Return the [X, Y] coordinate for the center point of the cell that contains the specified text.  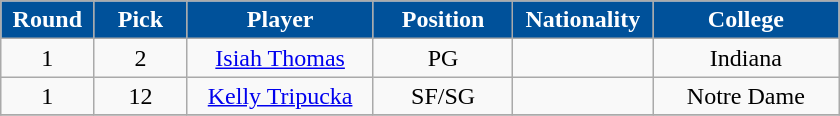
Notre Dame [746, 96]
Pick [140, 20]
PG [443, 58]
Indiana [746, 58]
2 [140, 58]
SF/SG [443, 96]
Round [48, 20]
Position [443, 20]
College [746, 20]
Nationality [583, 20]
Kelly Tripucka [280, 96]
Player [280, 20]
Isiah Thomas [280, 58]
12 [140, 96]
